Search for the cell housing the specified text and yield its (X, Y) center coordinate. 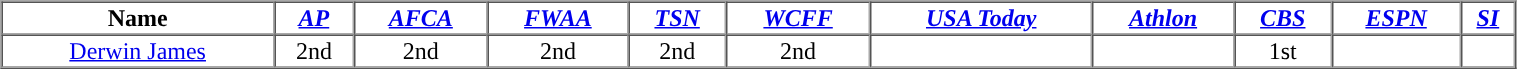
CBS (1283, 18)
SI (1488, 18)
Derwin James (138, 50)
USA Today (981, 18)
WCFF (798, 18)
Name (138, 18)
AFCA (421, 18)
AP (314, 18)
TSN (677, 18)
FWAA (558, 18)
ESPN (1396, 18)
1st (1283, 50)
Athlon (1162, 18)
